Pinpoint the cell where the given text exists, returning its (x, y) midpoint coordinate. 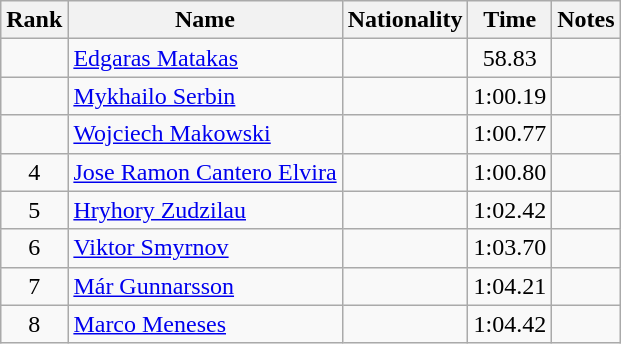
Time (510, 20)
58.83 (510, 58)
Hryhory Zudzilau (205, 210)
4 (34, 172)
6 (34, 248)
5 (34, 210)
1:03.70 (510, 248)
Notes (586, 20)
Nationality (405, 20)
1:02.42 (510, 210)
1:00.80 (510, 172)
1:04.21 (510, 286)
Már Gunnarsson (205, 286)
Rank (34, 20)
8 (34, 324)
Viktor Smyrnov (205, 248)
1:00.19 (510, 96)
Mykhailo Serbin (205, 96)
Wojciech Makowski (205, 134)
Edgaras Matakas (205, 58)
7 (34, 286)
Name (205, 20)
1:00.77 (510, 134)
Jose Ramon Cantero Elvira (205, 172)
Marco Meneses (205, 324)
1:04.42 (510, 324)
